Output the (x, y) coordinate of the center of the cell containing the given text.  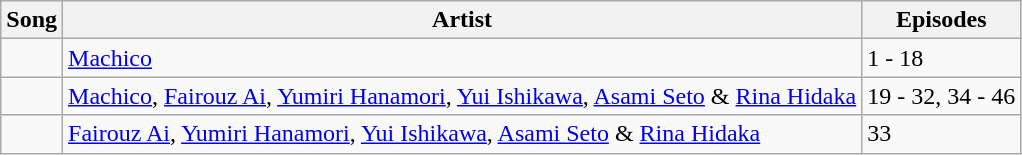
Song (32, 20)
1 - 18 (942, 58)
33 (942, 134)
Machico, Fairouz Ai, Yumiri Hanamori, Yui Ishikawa, Asami Seto & Rina Hidaka (462, 96)
Fairouz Ai, Yumiri Hanamori, Yui Ishikawa, Asami Seto & Rina Hidaka (462, 134)
Artist (462, 20)
Machico (462, 58)
Episodes (942, 20)
19 - 32, 34 - 46 (942, 96)
